From the cell containing the given text, extract its center point as (X, Y) coordinate. 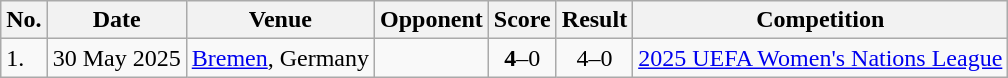
Venue (280, 20)
Score (522, 20)
1. (24, 58)
Opponent (432, 20)
Date (116, 20)
No. (24, 20)
Result (594, 20)
Bremen, Germany (280, 58)
Competition (820, 20)
30 May 2025 (116, 58)
2025 UEFA Women's Nations League (820, 58)
